Identify which cell holds the provided text, then report its (x, y) central coordinate. 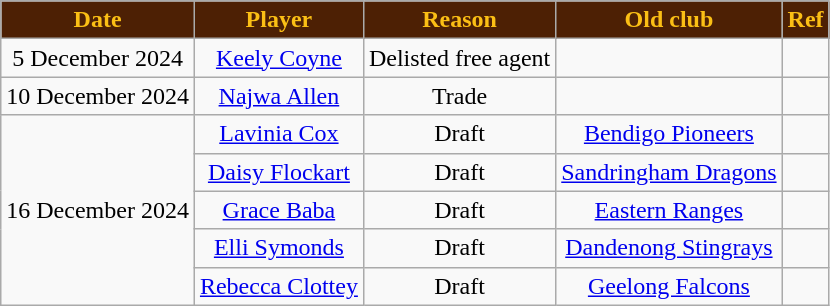
Lavinia Cox (278, 134)
Date (98, 20)
Delisted free agent (459, 58)
Player (278, 20)
5 December 2024 (98, 58)
16 December 2024 (98, 210)
Trade (459, 96)
10 December 2024 (98, 96)
Najwa Allen (278, 96)
Eastern Ranges (669, 210)
Grace Baba (278, 210)
Reason (459, 20)
Dandenong Stingrays (669, 248)
Ref (806, 20)
Rebecca Clottey (278, 286)
Bendigo Pioneers (669, 134)
Daisy Flockart (278, 172)
Elli Symonds (278, 248)
Old club (669, 20)
Sandringham Dragons (669, 172)
Keely Coyne (278, 58)
Geelong Falcons (669, 286)
